Provide the (x, y) coordinate of the cell's center where the given text is located.  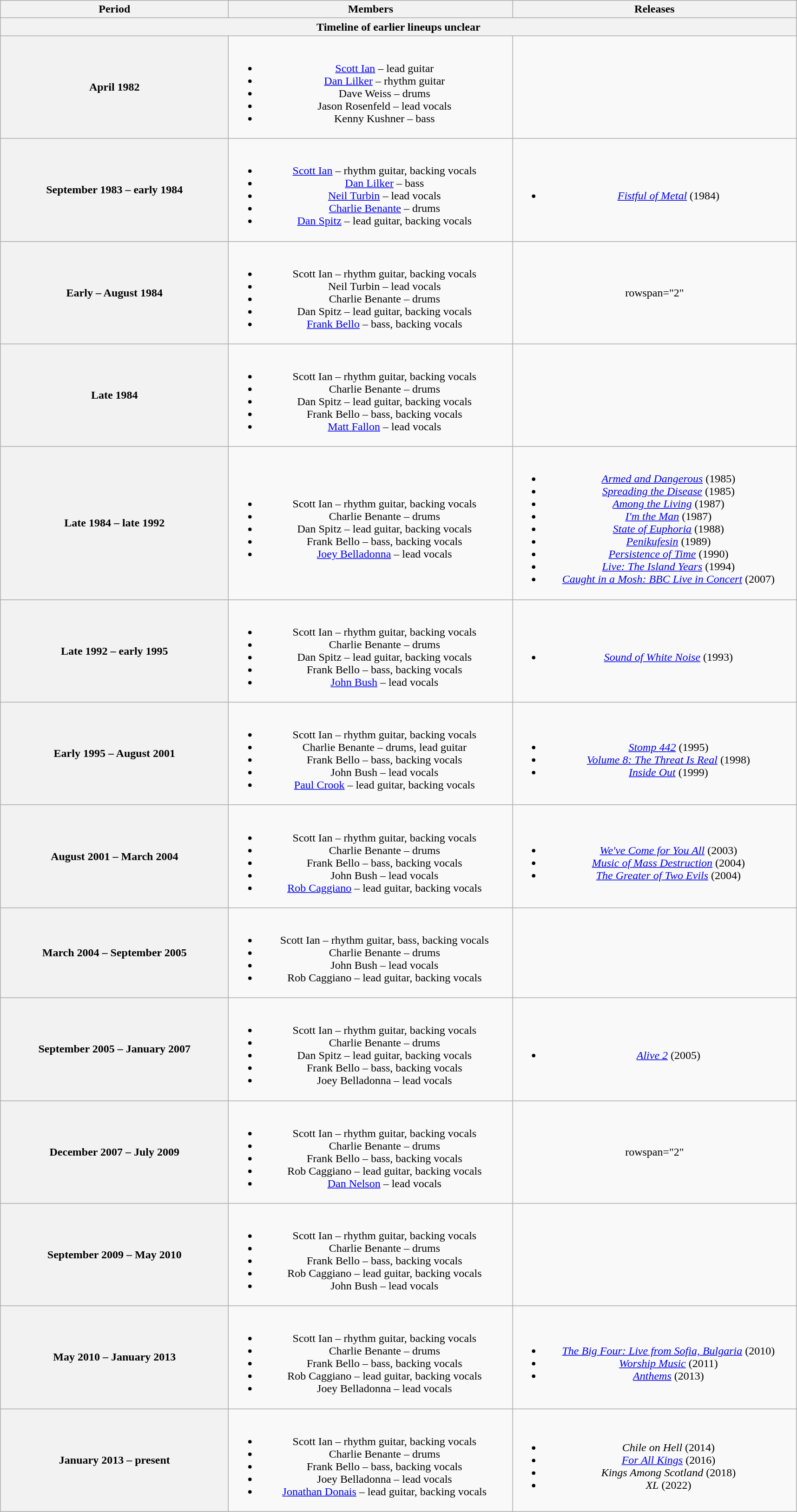
May 2010 – January 2013 (114, 1358)
Period (114, 9)
Fistful of Metal (1984) (654, 190)
Early 1995 – August 2001 (114, 754)
Sound of White Noise (1993) (654, 651)
Late 1984 – late 1992 (114, 523)
August 2001 – March 2004 (114, 856)
Late 1992 – early 1995 (114, 651)
September 2009 – May 2010 (114, 1255)
Timeline of earlier lineups unclear (399, 27)
January 2013 – present (114, 1460)
Stomp 442 (1995)Volume 8: The Threat Is Real (1998)Inside Out (1999) (654, 754)
March 2004 – September 2005 (114, 953)
Scott Ian – rhythm guitar, bass, backing vocalsCharlie Benante – drumsJohn Bush – lead vocalsRob Caggiano – lead guitar, backing vocals (371, 953)
Members (371, 9)
We've Come for You All (2003)Music of Mass Destruction (2004)The Greater of Two Evils (2004) (654, 856)
Chile on Hell (2014)For All Kings (2016)Kings Among Scotland (2018)XL (2022) (654, 1460)
April 1982 (114, 87)
The Big Four: Live from Sofia, Bulgaria (2010)Worship Music (2011)Anthems (2013) (654, 1358)
Alive 2 (2005) (654, 1049)
September 1983 – early 1984 (114, 190)
Early – August 1984 (114, 293)
Late 1984 (114, 395)
December 2007 – July 2009 (114, 1151)
Scott Ian – rhythm guitar, backing vocalsDan Lilker – bassNeil Turbin – lead vocalsCharlie Benante – drumsDan Spitz – lead guitar, backing vocals (371, 190)
September 2005 – January 2007 (114, 1049)
Releases (654, 9)
Scott Ian – lead guitarDan Lilker – rhythm guitarDave Weiss – drumsJason Rosenfeld – lead vocalsKenny Kushner – bass (371, 87)
